For the text-containing cell, return its midpoint in (X, Y) coordinate format. 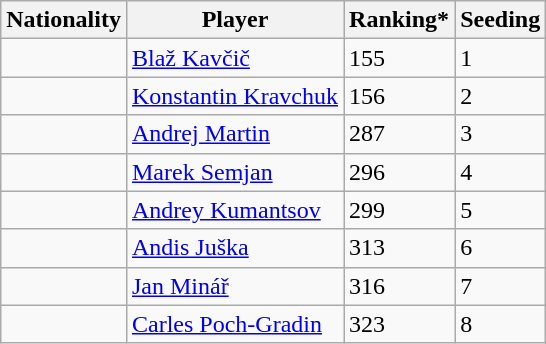
Seeding (500, 20)
Blaž Kavčič (234, 58)
155 (400, 58)
6 (500, 248)
Nationality (64, 20)
Ranking* (400, 20)
5 (500, 210)
Marek Semjan (234, 172)
8 (500, 324)
Player (234, 20)
Konstantin Kravchuk (234, 96)
Andrej Martin (234, 134)
299 (400, 210)
Andis Juška (234, 248)
296 (400, 172)
7 (500, 286)
Jan Minář (234, 286)
156 (400, 96)
4 (500, 172)
287 (400, 134)
316 (400, 286)
Carles Poch-Gradin (234, 324)
2 (500, 96)
Andrey Kumantsov (234, 210)
1 (500, 58)
3 (500, 134)
323 (400, 324)
313 (400, 248)
